Detect which cell encompasses the target text, then output its [x, y] center coordinate. 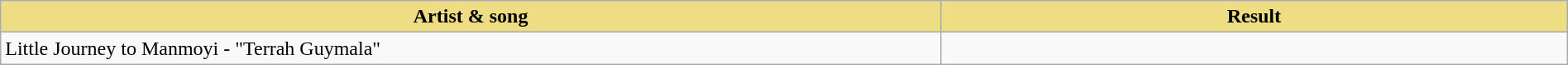
Little Journey to Manmoyi - "Terrah Guymala" [471, 48]
Result [1254, 17]
Artist & song [471, 17]
